Provide the [x, y] coordinate of the cell's center where the given text is located.  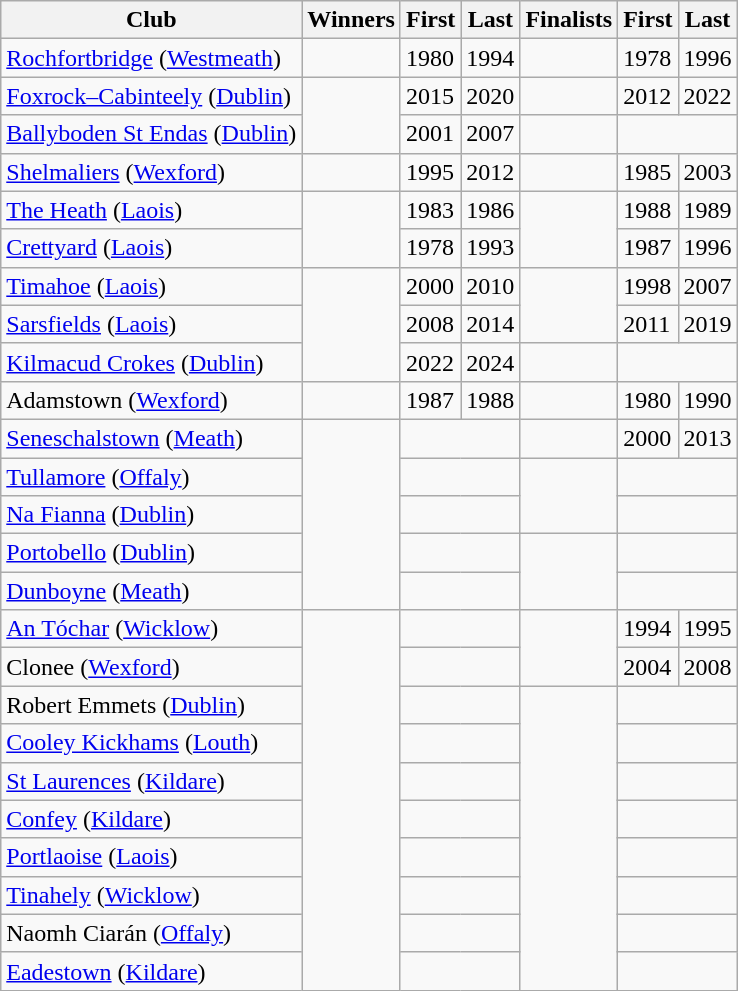
St Laurences (Kildare) [152, 781]
Shelmaliers (Wexford) [152, 172]
Timahoe (Laois) [152, 286]
2014 [490, 324]
Robert Emmets (Dublin) [152, 705]
2003 [708, 172]
2004 [648, 667]
1998 [648, 286]
An Tóchar (Wicklow) [152, 629]
Tinahely (Wicklow) [152, 895]
The Heath (Laois) [152, 210]
1989 [708, 210]
Sarsfields (Laois) [152, 324]
Seneschalstown (Meath) [152, 438]
Rochfortbridge (Westmeath) [152, 58]
2024 [490, 362]
Cooley Kickhams (Louth) [152, 743]
Clonee (Wexford) [152, 667]
Confey (Kildare) [152, 819]
Club [152, 20]
Crettyard (Laois) [152, 248]
Foxrock–Cabinteely (Dublin) [152, 96]
2001 [430, 134]
Ballyboden St Endas (Dublin) [152, 134]
Finalists [569, 20]
1986 [490, 210]
Winners [352, 20]
1993 [490, 248]
1990 [708, 400]
2010 [490, 286]
Eadestown (Kildare) [152, 971]
Na Fianna (Dublin) [152, 515]
2015 [430, 96]
Portobello (Dublin) [152, 553]
Dunboyne (Meath) [152, 591]
Naomh Ciarán (Offaly) [152, 933]
Kilmacud Crokes (Dublin) [152, 362]
1985 [648, 172]
2020 [490, 96]
Adamstown (Wexford) [152, 400]
2011 [648, 324]
1983 [430, 210]
Tullamore (Offaly) [152, 477]
Portlaoise (Laois) [152, 857]
2019 [708, 324]
2013 [708, 438]
